Return the [X, Y] coordinate for the center point of the cell that contains the specified text.  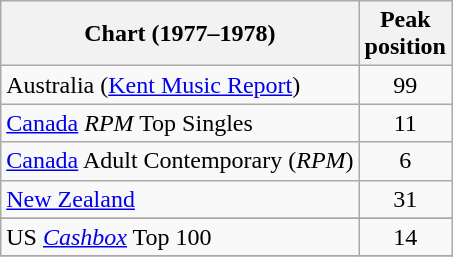
US Cashbox Top 100 [180, 237]
Chart (1977–1978) [180, 34]
New Zealand [180, 199]
Peakposition [405, 34]
14 [405, 237]
Australia (Kent Music Report) [180, 85]
99 [405, 85]
Canada Adult Contemporary (RPM) [180, 161]
31 [405, 199]
Canada RPM Top Singles [180, 123]
11 [405, 123]
6 [405, 161]
